For the text-containing cell, return its midpoint in [x, y] coordinate format. 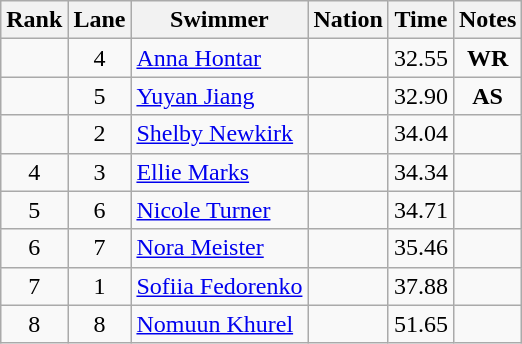
2 [100, 134]
Sofiia Fedorenko [220, 286]
Lane [100, 20]
Nicole Turner [220, 210]
1 [100, 286]
51.65 [420, 324]
Notes [487, 20]
Rank [34, 20]
Nomuun Khurel [220, 324]
34.71 [420, 210]
Time [420, 20]
Yuyan Jiang [220, 96]
Ellie Marks [220, 172]
Swimmer [220, 20]
37.88 [420, 286]
32.55 [420, 58]
Shelby Newkirk [220, 134]
Nation [348, 20]
34.04 [420, 134]
Nora Meister [220, 248]
3 [100, 172]
WR [487, 58]
Anna Hontar [220, 58]
35.46 [420, 248]
32.90 [420, 96]
AS [487, 96]
34.34 [420, 172]
